Provide the [X, Y] coordinate of the cell's center where the given text is located.  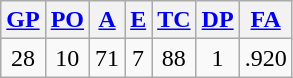
GP [23, 20]
1 [218, 58]
28 [23, 58]
.920 [266, 58]
E [138, 20]
TC [174, 20]
PO [67, 20]
10 [67, 58]
DP [218, 20]
71 [108, 58]
A [108, 20]
88 [174, 58]
FA [266, 20]
7 [138, 58]
